Pinpoint the cell where the given text exists, returning its [X, Y] midpoint coordinate. 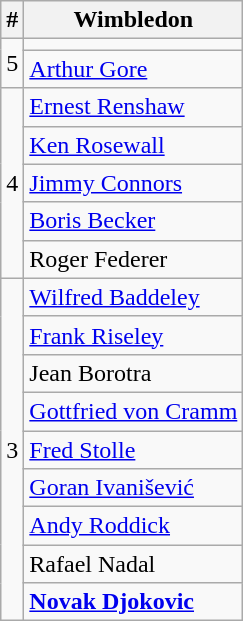
Novak Djokovic [134, 602]
Fred Stolle [134, 449]
Wilfred Baddeley [134, 297]
Gottfried von Cramm [134, 411]
Arthur Gore [134, 69]
Roger Federer [134, 259]
Rafael Nadal [134, 564]
Frank Riseley [134, 335]
Andy Roddick [134, 526]
5 [12, 64]
# [12, 20]
Wimbledon [134, 20]
Jimmy Connors [134, 183]
Ernest Renshaw [134, 107]
3 [12, 450]
Ken Rosewall [134, 145]
Boris Becker [134, 221]
Jean Borotra [134, 373]
4 [12, 183]
Goran Ivanišević [134, 488]
